Detect which cell encompasses the target text, then output its (X, Y) center coordinate. 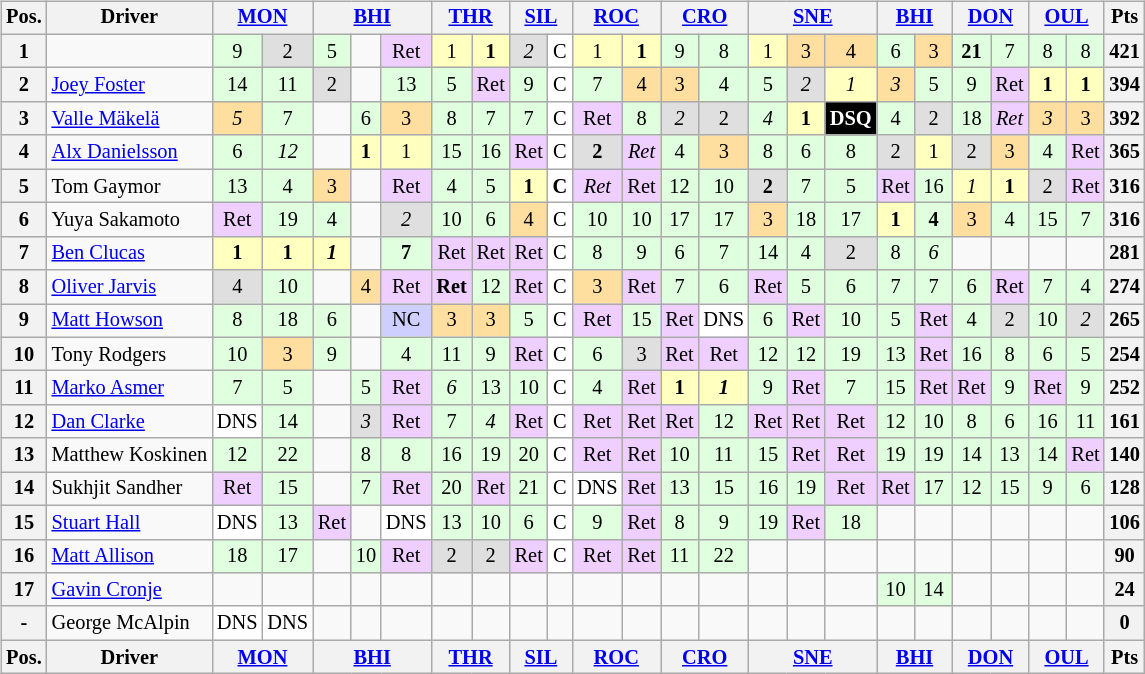
Oliver Jarvis (130, 287)
Alx Danielsson (130, 152)
24 (1124, 590)
Yuya Sakamoto (130, 220)
392 (1124, 119)
394 (1124, 85)
Gavin Cronje (130, 590)
0 (1124, 623)
274 (1124, 287)
DSQ (851, 119)
Marko Asmer (130, 388)
NC (406, 321)
252 (1124, 388)
Dan Clarke (130, 422)
365 (1124, 152)
140 (1124, 455)
Matthew Koskinen (130, 455)
Sukhjit Sandher (130, 489)
- (24, 623)
161 (1124, 422)
Ben Clucas (130, 253)
254 (1124, 354)
George McAlpin (130, 623)
Tom Gaymor (130, 186)
90 (1124, 556)
128 (1124, 489)
281 (1124, 253)
Tony Rodgers (130, 354)
106 (1124, 522)
421 (1124, 51)
Joey Foster (130, 85)
Matt Howson (130, 321)
Matt Allison (130, 556)
Valle Mäkelä (130, 119)
265 (1124, 321)
Stuart Hall (130, 522)
